Search for the cell housing the specified text and yield its [X, Y] center coordinate. 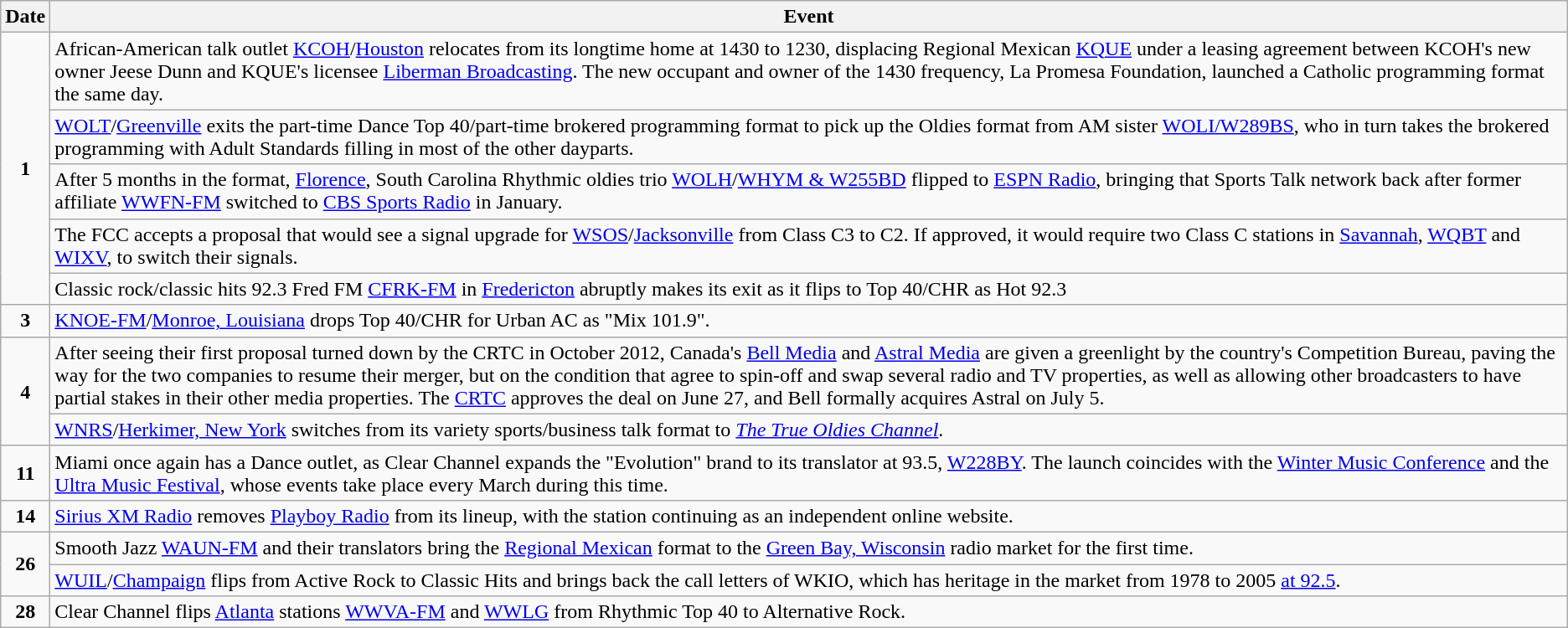
Smooth Jazz WAUN-FM and their translators bring the Regional Mexican format to the Green Bay, Wisconsin radio market for the first time. [809, 548]
11 [25, 472]
28 [25, 612]
Sirius XM Radio removes Playboy Radio from its lineup, with the station continuing as an independent online website. [809, 516]
KNOE-FM/Monroe, Louisiana drops Top 40/CHR for Urban AC as "Mix 101.9". [809, 321]
26 [25, 564]
4 [25, 391]
14 [25, 516]
Clear Channel flips Atlanta stations WWVA-FM and WWLG from Rhythmic Top 40 to Alternative Rock. [809, 612]
WNRS/Herkimer, New York switches from its variety sports/business talk format to The True Oldies Channel. [809, 430]
1 [25, 169]
Classic rock/classic hits 92.3 Fred FM CFRK-FM in Fredericton abruptly makes its exit as it flips to Top 40/CHR as Hot 92.3 [809, 289]
Date [25, 17]
3 [25, 321]
Event [809, 17]
